Pinpoint the cell where the given text exists, returning its [X, Y] midpoint coordinate. 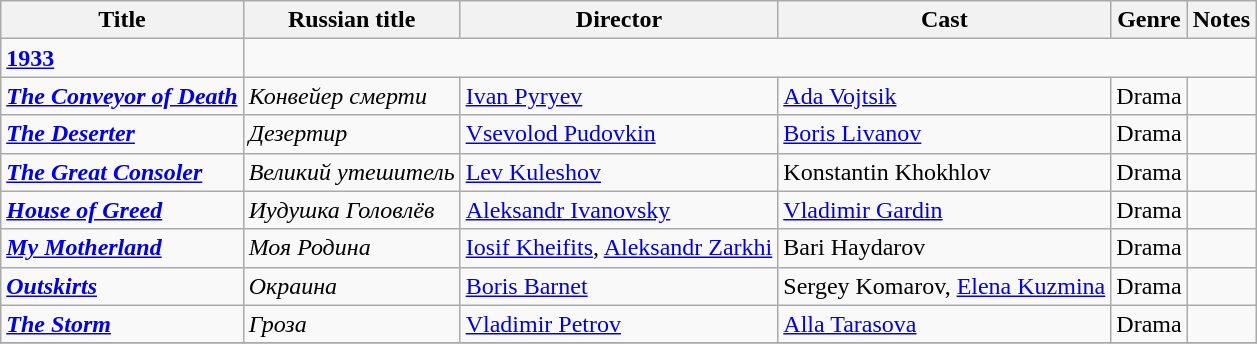
Lev Kuleshov [619, 172]
Konstantin Khokhlov [944, 172]
Великий утешитель [352, 172]
Outskirts [122, 286]
Alla Tarasova [944, 324]
Title [122, 20]
The Deserter [122, 134]
Boris Barnet [619, 286]
Notes [1221, 20]
Моя Родина [352, 248]
Director [619, 20]
Aleksandr Ivanovsky [619, 210]
Vsevolod Pudovkin [619, 134]
Vladimir Gardin [944, 210]
Иудушка Головлёв [352, 210]
Дезертир [352, 134]
Ada Vojtsik [944, 96]
Genre [1149, 20]
Гроза [352, 324]
Конвейер смерти [352, 96]
Sergey Komarov, Elena Kuzmina [944, 286]
Vladimir Petrov [619, 324]
Russian title [352, 20]
Ivan Pyryev [619, 96]
House of Greed [122, 210]
Cast [944, 20]
My Motherland [122, 248]
Окраина [352, 286]
The Storm [122, 324]
The Conveyor of Death [122, 96]
Boris Livanov [944, 134]
Iosif Kheifits, Aleksandr Zarkhi [619, 248]
The Great Consoler [122, 172]
1933 [122, 58]
Bari Haydarov [944, 248]
